Identify which cell holds the provided text, then report its [X, Y] central coordinate. 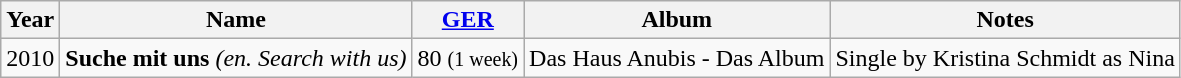
Das Haus Anubis - Das Album [677, 58]
Suche mit uns (en. Search with us) [236, 58]
2010 [30, 58]
Album [677, 20]
Name [236, 20]
Year [30, 20]
80 (1 week) [468, 58]
GER [468, 20]
Single by Kristina Schmidt as Nina [1005, 58]
Notes [1005, 20]
